Provide the (X, Y) coordinate of the cell's center where the given text is located.  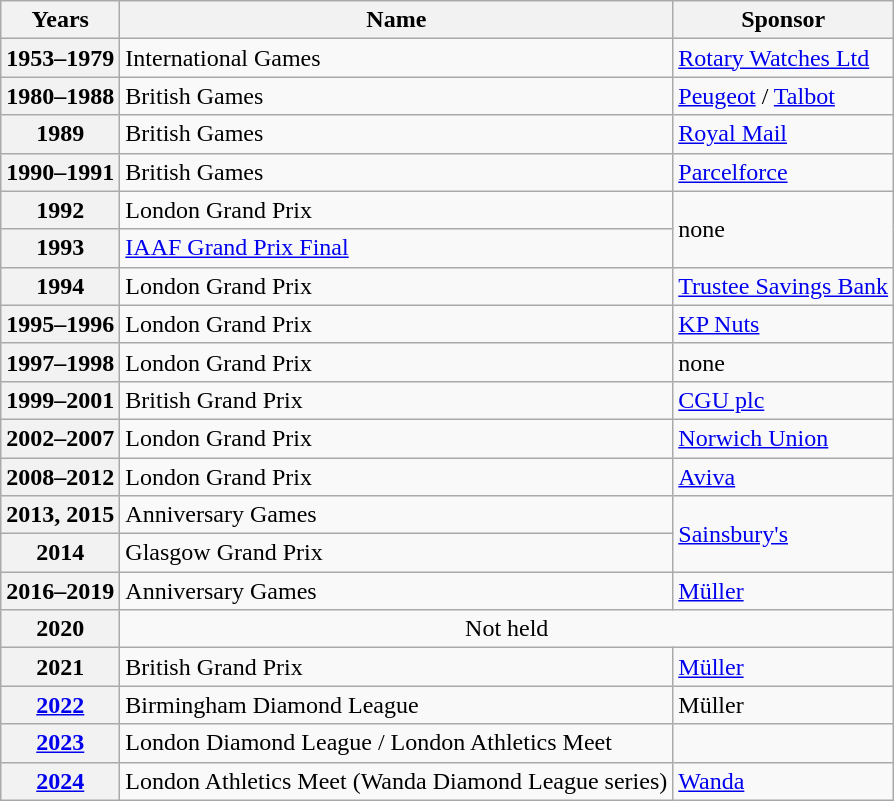
Sainsbury's (784, 534)
Name (396, 20)
2022 (60, 705)
Rotary Watches Ltd (784, 58)
CGU plc (784, 400)
1994 (60, 286)
London Athletics Meet (Wanda Diamond League series) (396, 781)
2013, 2015 (60, 515)
2021 (60, 667)
2020 (60, 629)
Years (60, 20)
Trustee Savings Bank (784, 286)
1980–1988 (60, 96)
1990–1991 (60, 172)
Norwich Union (784, 438)
2023 (60, 743)
Birmingham Diamond League (396, 705)
Glasgow Grand Prix (396, 553)
2016–2019 (60, 591)
Aviva (784, 477)
Sponsor (784, 20)
2008–2012 (60, 477)
2024 (60, 781)
2002–2007 (60, 438)
London Diamond League / London Athletics Meet (396, 743)
KP Nuts (784, 324)
International Games (396, 58)
Parcelforce (784, 172)
1997–1998 (60, 362)
1995–1996 (60, 324)
1989 (60, 134)
Peugeot / Talbot (784, 96)
Wanda (784, 781)
1953–1979 (60, 58)
Royal Mail (784, 134)
IAAF Grand Prix Final (396, 248)
1992 (60, 210)
1999–2001 (60, 400)
2014 (60, 553)
1993 (60, 248)
Not held (507, 629)
